Return the (x, y) coordinate for the center point of the cell that contains the specified text.  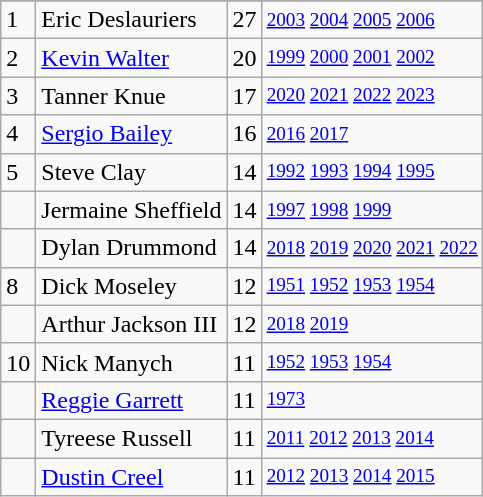
2003 2004 2005 2006 (372, 20)
1951 1952 1953 1954 (372, 286)
16 (244, 134)
1 (18, 20)
1992 1993 1994 1995 (372, 172)
Dick Moseley (132, 286)
2018 2019 (372, 324)
2018 2019 2020 2021 2022 (372, 248)
2016 2017 (372, 134)
Reggie Garrett (132, 400)
Kevin Walter (132, 58)
20 (244, 58)
Steve Clay (132, 172)
27 (244, 20)
Jermaine Sheffield (132, 210)
Eric Deslauriers (132, 20)
2 (18, 58)
Tyreese Russell (132, 438)
5 (18, 172)
Arthur Jackson III (132, 324)
2011 2012 2013 2014 (372, 438)
8 (18, 286)
1952 1953 1954 (372, 362)
1973 (372, 400)
10 (18, 362)
Nick Manych (132, 362)
Dylan Drummond (132, 248)
17 (244, 96)
Sergio Bailey (132, 134)
2012 2013 2014 2015 (372, 477)
1997 1998 1999 (372, 210)
1999 2000 2001 2002 (372, 58)
3 (18, 96)
Dustin Creel (132, 477)
2020 2021 2022 2023 (372, 96)
4 (18, 134)
Tanner Knue (132, 96)
